Output the (x, y) coordinate of the center of the cell containing the given text.  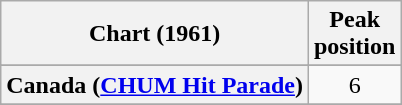
Canada (CHUM Hit Parade) (155, 85)
Chart (1961) (155, 34)
Peakposition (354, 34)
6 (354, 85)
